From the cell containing the given text, extract its center point as (x, y) coordinate. 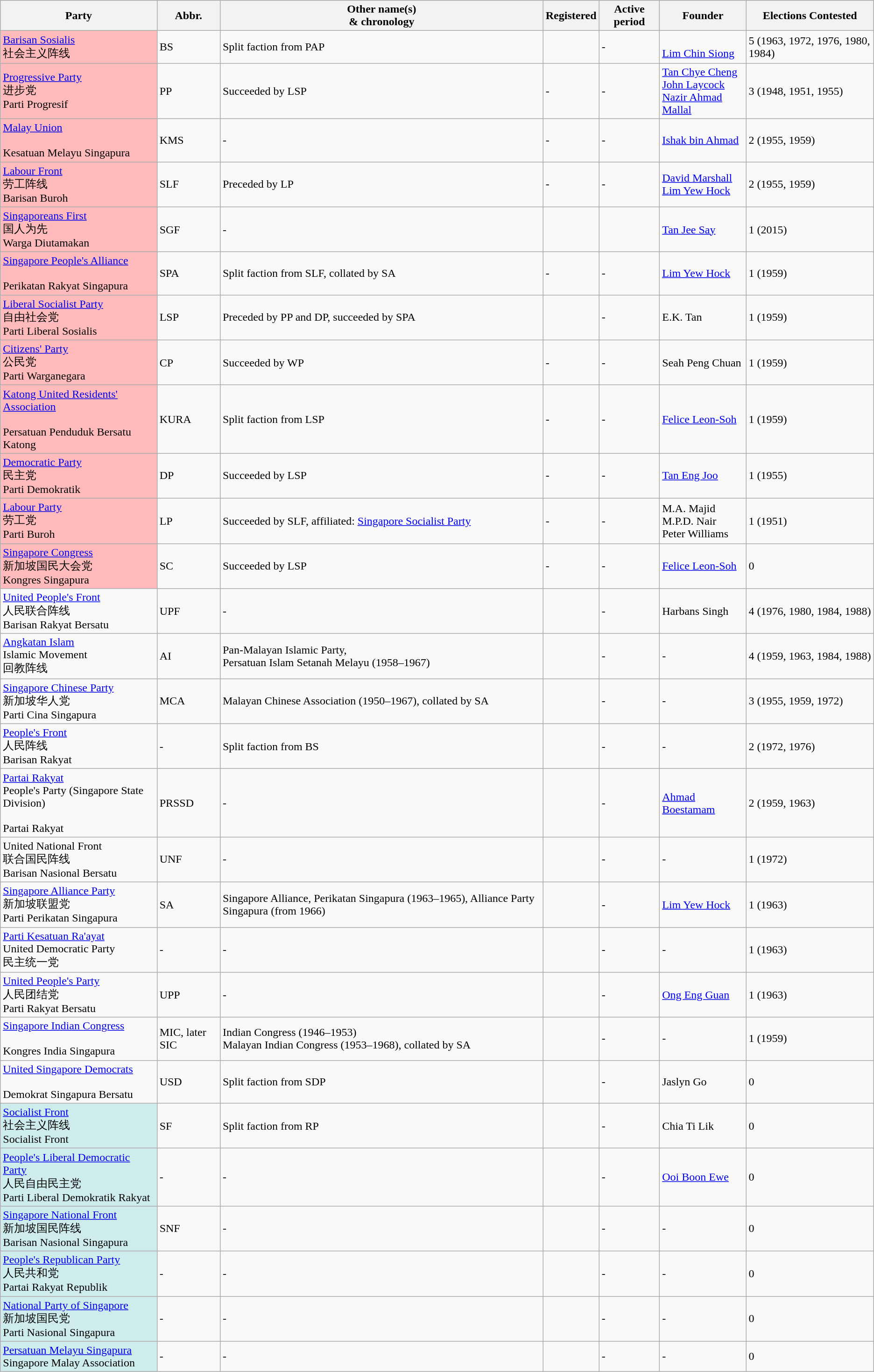
Singaporeans First国人为先Warga Diutamakan (78, 230)
Barisan Sosialis社会主义阵线 (78, 47)
2 (1972, 1976) (810, 746)
Singapore Congress新加坡国民大会党Kongres Singapura (78, 566)
AI (189, 656)
People's Front人民阵线Barisan Rakyat (78, 746)
Split faction from RP (381, 1126)
Preceded by LP (381, 184)
SGF (189, 230)
Angkatan IslamIslamic Movement回教阵线 (78, 656)
3 (1948, 1951, 1955) (810, 91)
Pan-Malayan Islamic Party, Persatuan Islam Setanah Melayu (1958–1967) (381, 656)
Harbans Singh (703, 612)
Party (78, 16)
Split faction from PAP (381, 47)
PP (189, 91)
Partai RakyatPeople's Party (Singapore State Division)Partai Rakyat (78, 803)
5 (1963, 1972, 1976, 1980, 1984) (810, 47)
Singapore Alliance, Perikatan Singapura (1963–1965), Alliance Party Singapura (from 1966) (381, 905)
Citizens' Party公民党Parti Warganegara (78, 362)
Singapore Indian CongressKongres India Singapura (78, 1039)
MCA (189, 701)
1 (1951) (810, 521)
Split faction from SLF, collated by SA (381, 274)
Malayan Chinese Association (1950–1967), collated by SA (381, 701)
UPF (189, 612)
Split faction from BS (381, 746)
DP (189, 476)
KMS (189, 140)
Singapore People's AlliancePerikatan Rakyat Singapura (78, 274)
Tan Eng Joo (703, 476)
SNF (189, 1229)
Seah Peng Chuan (703, 362)
Labour Front劳工阵线Barisan Buroh (78, 184)
Succeeded by WP (381, 362)
MIC, later SIC (189, 1039)
SF (189, 1126)
1 (2015) (810, 230)
CP (189, 362)
Progressive Party进步党Parti Progresif (78, 91)
4 (1976, 1980, 1984, 1988) (810, 612)
David MarshallLim Yew Hock (703, 184)
People's Liberal Democratic Party人民自由民主党Parti Liberal Demokratik Rakyat (78, 1177)
Katong United Residents' AssociationPersatuan Penduduk Bersatu Katong (78, 419)
Split faction from SDP (381, 1082)
Preceded by PP and DP, succeeded by SPA (381, 317)
M.A. MajidM.P.D. NairPeter Williams (703, 521)
E.K. Tan (703, 317)
LSP (189, 317)
USD (189, 1082)
United People's Front人民联合阵线 Barisan Rakyat Bersatu (78, 612)
Singapore Chinese Party新加坡华人党Parti Cina Singapura (78, 701)
SC (189, 566)
Chia Ti Lik (703, 1126)
SA (189, 905)
Democratic Party民主党Parti Demokratik (78, 476)
United People's Party人民团结党Parti Rakyat Bersatu (78, 995)
Registered (571, 16)
SPA (189, 274)
3 (1955, 1959, 1972) (810, 701)
Singapore National Front新加坡国民阵线Barisan Nasional Singapura (78, 1229)
Other name(s)& chronology (381, 16)
National Party of Singapore新加坡国民党Parti Nasional Singapura (78, 1318)
PRSSD (189, 803)
Parti Kesatuan Ra'ayatUnited Democratic Party民主统一党 (78, 950)
1 (1972) (810, 860)
Tan Jee Say (703, 230)
Ooi Boon Ewe (703, 1177)
United National Front联合国民阵线Barisan Nasional Bersatu (78, 860)
Elections Contested (810, 16)
Singapore Alliance Party新加坡联盟党 Parti Perikatan Singapura (78, 905)
Ong Eng Guan (703, 995)
1 (1955) (810, 476)
Socialist Front社会主义阵线Socialist Front (78, 1126)
LP (189, 521)
BS (189, 47)
UPP (189, 995)
Liberal Socialist Party自由社会党Parti Liberal Sosialis (78, 317)
Founder (703, 16)
4 (1959, 1963, 1984, 1988) (810, 656)
Indian Congress (1946–1953)Malayan Indian Congress (1953–1968), collated by SA (381, 1039)
Persatuan Melayu SingapuraSingapore Malay Association (78, 1357)
Split faction from LSP (381, 419)
KURA (189, 419)
SLF (189, 184)
UNF (189, 860)
Tan Chye ChengJohn LaycockNazir Ahmad Mallal (703, 91)
United Singapore DemocratsDemokrat Singapura Bersatu (78, 1082)
Labour Party劳工党Parti Buroh (78, 521)
People's Republican Party人民共和党Partai Rakyat Republik (78, 1273)
Lim Chin Siong (703, 47)
Ahmad Boestamam (703, 803)
Abbr. (189, 16)
2 (1959, 1963) (810, 803)
Active period (629, 16)
Malay UnionKesatuan Melayu Singapura (78, 140)
Ishak bin Ahmad (703, 140)
Succeeded by SLF, affiliated: Singapore Socialist Party (381, 521)
Jaslyn Go (703, 1082)
